Scan for the cell matching the given text and deliver its [x, y] coordinate at center. 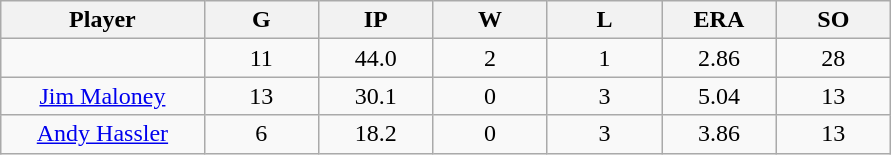
28 [834, 58]
W [490, 20]
2.86 [719, 58]
2 [490, 58]
IP [376, 20]
L [604, 20]
3.86 [719, 134]
44.0 [376, 58]
18.2 [376, 134]
30.1 [376, 96]
ERA [719, 20]
11 [261, 58]
SO [834, 20]
6 [261, 134]
Andy Hassler [102, 134]
5.04 [719, 96]
1 [604, 58]
G [261, 20]
Jim Maloney [102, 96]
Player [102, 20]
